Find where the given text appears and provide that cell's center as [x, y] coordinate. 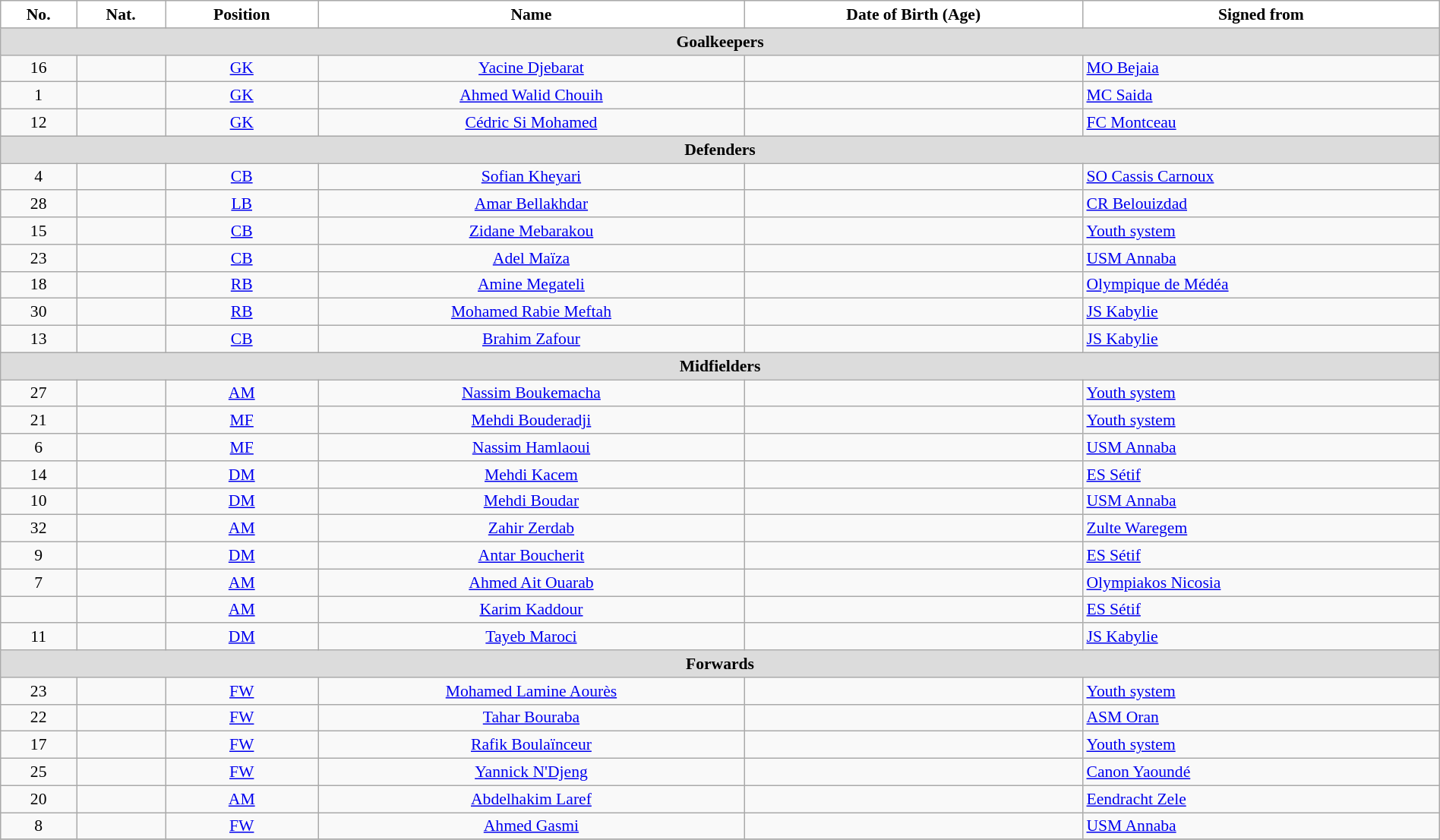
17 [39, 745]
27 [39, 393]
9 [39, 556]
1 [39, 96]
12 [39, 123]
22 [39, 718]
Ahmed Gasmi [532, 826]
Yacine Djebarat [532, 68]
20 [39, 799]
14 [39, 475]
Rafik Boulaïnceur [532, 745]
Mohamed Lamine Aourès [532, 691]
10 [39, 501]
Olympiakos Nicosia [1261, 583]
Canon Yaoundé [1261, 772]
21 [39, 421]
Nassim Boukemacha [532, 393]
Name [532, 14]
Tayeb Maroci [532, 637]
Amar Bellakhdar [532, 204]
18 [39, 285]
Zidane Mebarakou [532, 231]
Cédric Si Mohamed [532, 123]
28 [39, 204]
25 [39, 772]
Mehdi Bouderadji [532, 421]
SO Cassis Carnoux [1261, 177]
30 [39, 312]
Abdelhakim Laref [532, 799]
Nassim Hamlaoui [532, 447]
15 [39, 231]
MO Bejaia [1261, 68]
Zahir Zerdab [532, 529]
Karim Kaddour [532, 610]
Defenders [720, 150]
Olympique de Médéa [1261, 285]
Ahmed Walid Chouih [532, 96]
FC Montceau [1261, 123]
Brahim Zafour [532, 339]
8 [39, 826]
Nat. [122, 14]
Zulte Waregem [1261, 529]
LB [242, 204]
16 [39, 68]
Ahmed Ait Ouarab [532, 583]
Position [242, 14]
Mehdi Kacem [532, 475]
Signed from [1261, 14]
13 [39, 339]
Sofian Kheyari [532, 177]
Mehdi Boudar [532, 501]
Yannick N'Djeng [532, 772]
CR Belouizdad [1261, 204]
Adel Maïza [532, 258]
Midfielders [720, 366]
Forwards [720, 664]
6 [39, 447]
Eendracht Zele [1261, 799]
7 [39, 583]
Antar Boucherit [532, 556]
11 [39, 637]
4 [39, 177]
Tahar Bouraba [532, 718]
MC Saida [1261, 96]
Amine Megateli [532, 285]
32 [39, 529]
Goalkeepers [720, 42]
Mohamed Rabie Meftah [532, 312]
ASM Oran [1261, 718]
No. [39, 14]
Date of Birth (Age) [913, 14]
